Capture the cell that displays the provided text and extract its (x, y) central coordinate. 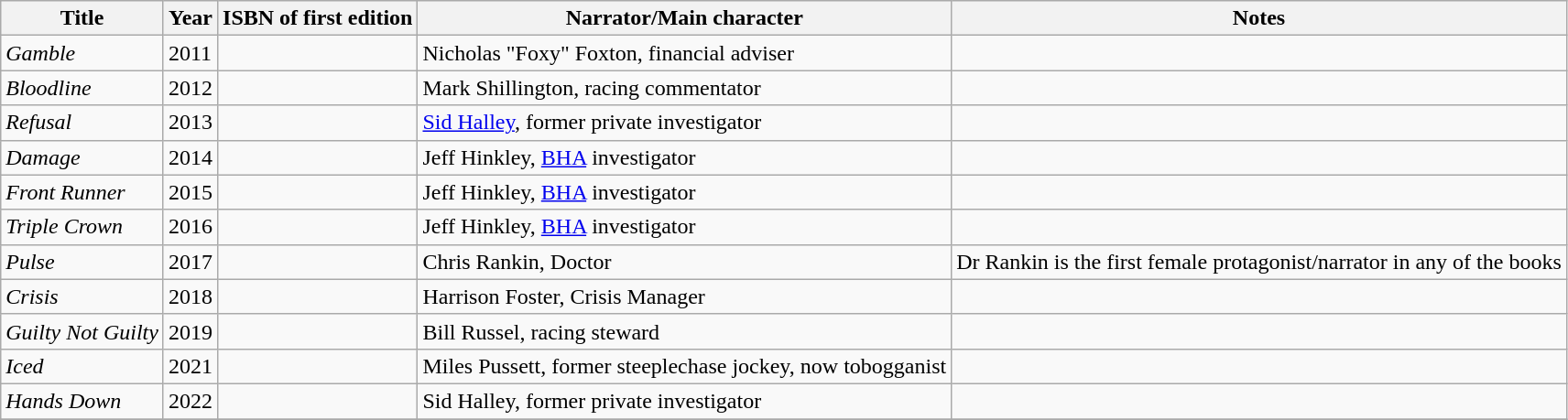
Triple Crown (82, 227)
2018 (191, 296)
Notes (1259, 18)
Crisis (82, 296)
Bloodline (82, 88)
Hands Down (82, 401)
Miles Pussett, former steeplechase jockey, now tobogganist (685, 366)
2015 (191, 192)
2022 (191, 401)
2019 (191, 331)
Dr Rankin is the first female protagonist/narrator in any of the books (1259, 262)
Title (82, 18)
ISBN of first edition (318, 18)
Refusal (82, 123)
2016 (191, 227)
Guilty Not Guilty (82, 331)
Narrator/Main character (685, 18)
Year (191, 18)
Chris Rankin, Doctor (685, 262)
2021 (191, 366)
2011 (191, 53)
Pulse (82, 262)
Damage (82, 157)
Mark Shillington, racing commentator (685, 88)
2017 (191, 262)
Iced (82, 366)
2013 (191, 123)
Nicholas "Foxy" Foxton, financial adviser (685, 53)
2012 (191, 88)
Bill Russel, racing steward (685, 331)
Gamble (82, 53)
2014 (191, 157)
Front Runner (82, 192)
Harrison Foster, Crisis Manager (685, 296)
